Capture the cell that displays the provided text and extract its [x, y] central coordinate. 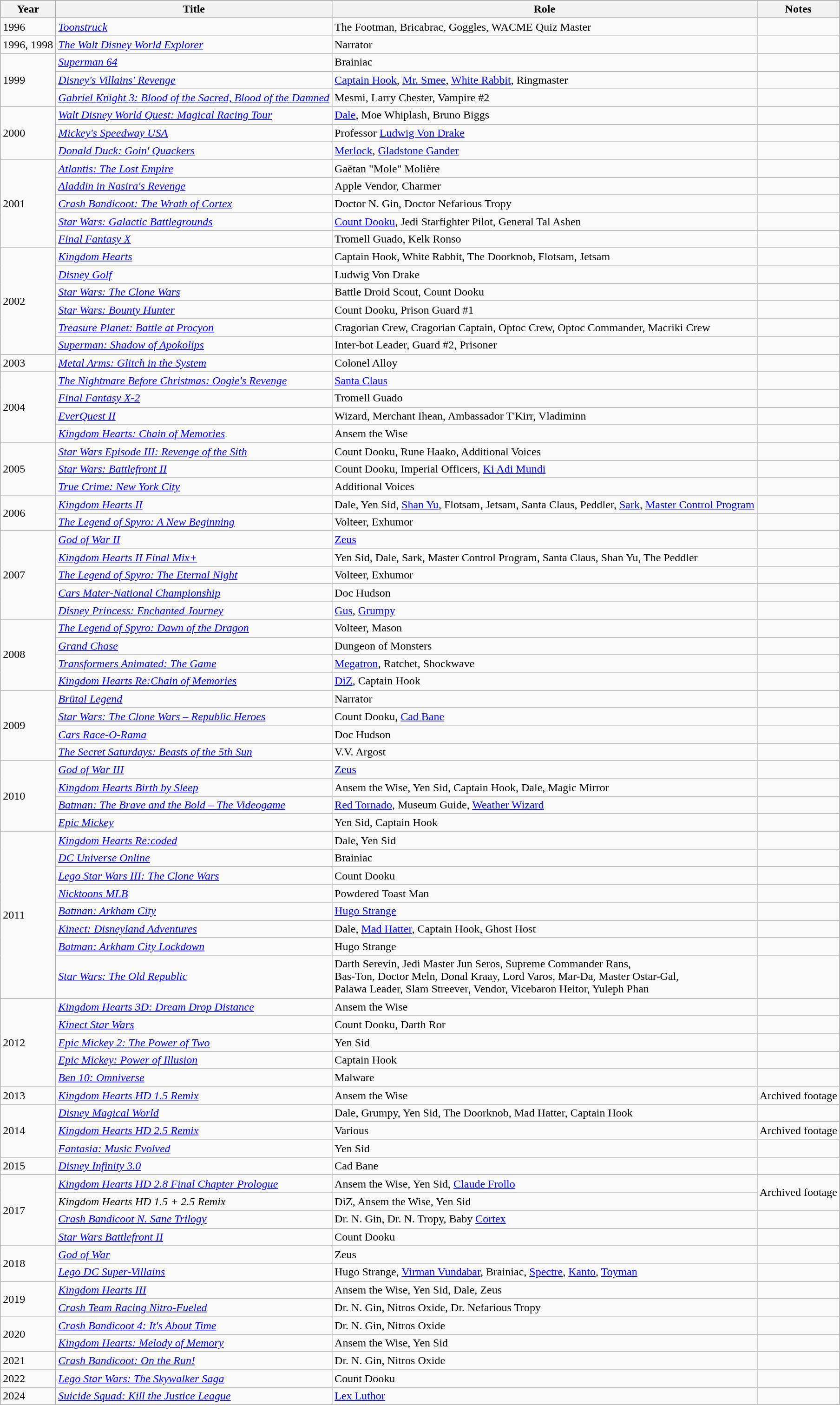
2015 [28, 1166]
2020 [28, 1334]
Kingdom Hearts [194, 257]
Star Wars Battlefront II [194, 1237]
2017 [28, 1210]
Powdered Toast Man [545, 893]
Dale, Yen Sid, Shan Yu, Flotsam, Jetsam, Santa Claus, Peddler, Sark, Master Control Program [545, 504]
2022 [28, 1379]
Red Tornado, Museum Guide, Weather Wizard [545, 805]
Count Dooku, Prison Guard #1 [545, 310]
Apple Vendor, Charmer [545, 186]
Crash Bandicoot: On the Run! [194, 1360]
Malware [545, 1077]
Disney Infinity 3.0 [194, 1166]
Doctor N. Gin, Doctor Nefarious Tropy [545, 204]
Kingdom Hearts HD 2.5 Remix [194, 1131]
DiZ, Captain Hook [545, 681]
2018 [28, 1263]
Star Wars: Battlefront II [194, 469]
Donald Duck: Goin' Quackers [194, 151]
2010 [28, 796]
Kingdom Hearts III [194, 1290]
Toonstruck [194, 27]
Star Wars: Galactic Battlegrounds [194, 222]
Ansem the Wise, Yen Sid, Claude Frollo [545, 1184]
Epic Mickey: Power of Illusion [194, 1060]
Walt Disney World Quest: Magical Racing Tour [194, 115]
2019 [28, 1299]
Notes [798, 9]
Lego Star Wars: The Skywalker Saga [194, 1379]
Ansem the Wise, Yen Sid, Captain Hook, Dale, Magic Mirror [545, 788]
The Legend of Spyro: The Eternal Night [194, 575]
2008 [28, 655]
2000 [28, 133]
The Legend of Spyro: Dawn of the Dragon [194, 628]
Role [545, 9]
Metal Arms: Glitch in the System [194, 363]
Merlock, Gladstone Gander [545, 151]
1996 [28, 27]
DC Universe Online [194, 858]
Crash Team Racing Nitro-Fueled [194, 1307]
Lego Star Wars III: The Clone Wars [194, 876]
True Crime: New York City [194, 486]
Colonel Alloy [545, 363]
Kingdom Hearts Re:coded [194, 840]
Megatron, Ratchet, Shockwave [545, 663]
Disney's Villains' Revenge [194, 80]
Kingdom Hearts Re:Chain of Memories [194, 681]
2006 [28, 513]
Lego DC Super-Villains [194, 1272]
Kinect Star Wars [194, 1024]
Mickey's Speedway USA [194, 133]
Professor Ludwig Von Drake [545, 133]
2012 [28, 1042]
The Nightmare Before Christmas: Oogie's Revenge [194, 381]
The Footman, Bricabrac, Goggles, WACME Quiz Master [545, 27]
1999 [28, 80]
Cars Mater-National Championship [194, 593]
Dr. N. Gin, Dr. N. Tropy, Baby Cortex [545, 1219]
Kingdom Hearts HD 2.8 Final Chapter Prologue [194, 1184]
Volteer, Mason [545, 628]
2004 [28, 407]
Crash Bandicoot: The Wrath of Cortex [194, 204]
Tromell Guado [545, 398]
Additional Voices [545, 486]
Gaëtan "Mole" Molière [545, 168]
Kingdom Hearts HD 1.5 Remix [194, 1095]
Brütal Legend [194, 699]
Battle Droid Scout, Count Dooku [545, 292]
Star Wars: Bounty Hunter [194, 310]
Hugo Strange, Virman Vundabar, Brainiac, Spectre, Kanto, Toyman [545, 1272]
Dale, Grumpy, Yen Sid, The Doorknob, Mad Hatter, Captain Hook [545, 1113]
Ansem the Wise, Yen Sid [545, 1343]
Kingdom Hearts: Melody of Memory [194, 1343]
Ben 10: Omniverse [194, 1077]
Kingdom Hearts Birth by Sleep [194, 788]
Count Dooku, Imperial Officers, Ki Adi Mundi [545, 469]
Batman: Arkham City Lockdown [194, 946]
Disney Golf [194, 275]
Santa Claus [545, 381]
Cad Bane [545, 1166]
Disney Princess: Enchanted Journey [194, 611]
God of War II [194, 540]
Year [28, 9]
1996, 1998 [28, 45]
Superman 64 [194, 62]
2011 [28, 915]
Count Dooku, Cad Bane [545, 716]
2024 [28, 1396]
Kinect: Disneyland Adventures [194, 929]
2021 [28, 1360]
The Walt Disney World Explorer [194, 45]
Kingdom Hearts 3D: Dream Drop Distance [194, 1007]
Captain Hook, White Rabbit, The Doorknob, Flotsam, Jetsam [545, 257]
God of War III [194, 769]
Yen Sid, Dale, Sark, Master Control Program, Santa Claus, Shan Yu, The Peddler [545, 558]
Kingdom Hearts HD 1.5 + 2.5 Remix [194, 1201]
Ludwig Von Drake [545, 275]
2009 [28, 725]
Ansem the Wise, Yen Sid, Dale, Zeus [545, 1290]
Kingdom Hearts II Final Mix+ [194, 558]
Suicide Squad: Kill the Justice League [194, 1396]
Star Wars Episode III: Revenge of the Sith [194, 451]
Title [194, 9]
Captain Hook [545, 1060]
Disney Magical World [194, 1113]
Nicktoons MLB [194, 893]
Dale, Moe Whiplash, Bruno Biggs [545, 115]
Fantasia: Music Evolved [194, 1149]
Transformers Animated: The Game [194, 663]
Batman: Arkham City [194, 911]
Various [545, 1131]
Star Wars: The Old Republic [194, 977]
2005 [28, 469]
Dale, Yen Sid [545, 840]
2003 [28, 363]
DiZ, Ansem the Wise, Yen Sid [545, 1201]
2013 [28, 1095]
2014 [28, 1131]
Yen Sid, Captain Hook [545, 823]
2002 [28, 301]
Lex Luthor [545, 1396]
Count Dooku, Jedi Starfighter Pilot, General Tal Ashen [545, 222]
Crash Bandicoot N. Sane Trilogy [194, 1219]
Atlantis: The Lost Empire [194, 168]
Crash Bandicoot 4: It's About Time [194, 1325]
Grand Chase [194, 646]
Final Fantasy X-2 [194, 398]
Aladdin in Nasira's Revenge [194, 186]
Epic Mickey [194, 823]
Treasure Planet: Battle at Procyon [194, 328]
Superman: Shadow of Apokolips [194, 345]
Epic Mickey 2: The Power of Two [194, 1042]
Kingdom Hearts: Chain of Memories [194, 433]
Cragorian Crew, Cragorian Captain, Optoc Crew, Optoc Commander, Macriki Crew [545, 328]
Dungeon of Monsters [545, 646]
EverQuest II [194, 416]
The Secret Saturdays: Beasts of the 5th Sun [194, 752]
Cars Race-O-Rama [194, 734]
Final Fantasy X [194, 239]
The Legend of Spyro: A New Beginning [194, 522]
Batman: The Brave and the Bold – The Videogame [194, 805]
2001 [28, 204]
Dr. N. Gin, Nitros Oxide, Dr. Nefarious Tropy [545, 1307]
Gabriel Knight 3: Blood of the Sacred, Blood of the Damned [194, 98]
God of War [194, 1254]
Dale, Mad Hatter, Captain Hook, Ghost Host [545, 929]
Kingdom Hearts II [194, 504]
V.V. Argost [545, 752]
Tromell Guado, Kelk Ronso [545, 239]
Count Dooku, Rune Haako, Additional Voices [545, 451]
Star Wars: The Clone Wars – Republic Heroes [194, 716]
Count Dooku, Darth Ror [545, 1024]
Captain Hook, Mr. Smee, White Rabbit, Ringmaster [545, 80]
Inter-bot Leader, Guard #2, Prisoner [545, 345]
Mesmi, Larry Chester, Vampire #2 [545, 98]
Gus, Grumpy [545, 611]
2007 [28, 575]
Wizard, Merchant Ihean, Ambassador T'Kirr, Vladiminn [545, 416]
Star Wars: The Clone Wars [194, 292]
